Scan for the cell matching the given text and deliver its [X, Y] coordinate at center. 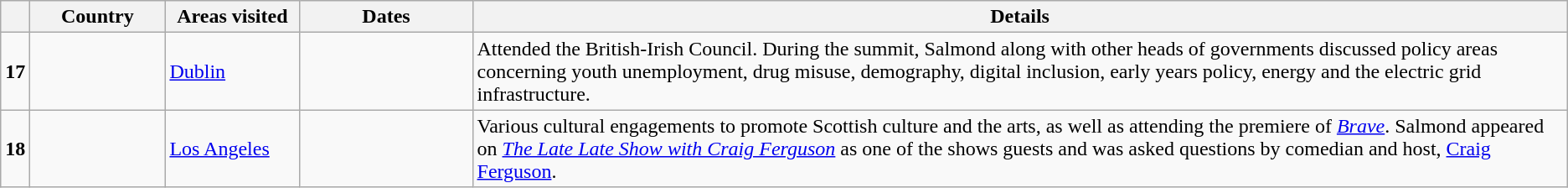
Los Angeles [233, 149]
Areas visited [233, 17]
Country [97, 17]
Dublin [233, 71]
17 [15, 71]
Details [1020, 17]
Dates [386, 17]
18 [15, 149]
